Pinpoint the cell where the given text exists, returning its [x, y] midpoint coordinate. 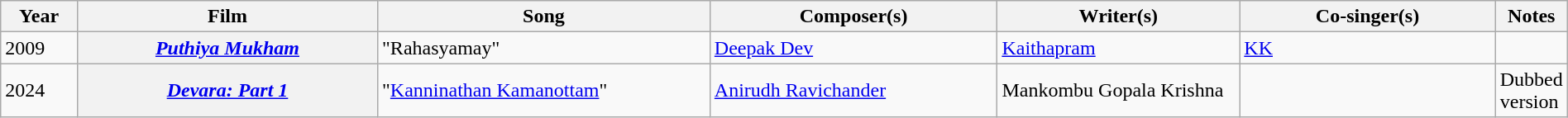
Deepak Dev [853, 48]
Year [40, 17]
KK [1368, 48]
Writer(s) [1118, 17]
"Kanninathan Kamanottam" [544, 91]
Film [227, 17]
"Rahasyamay" [544, 48]
Song [544, 17]
Kaithapram [1118, 48]
Anirudh Ravichander [853, 91]
Dubbed version [1532, 91]
Puthiya Mukham [227, 48]
Devara: Part 1 [227, 91]
2009 [40, 48]
2024 [40, 91]
Notes [1532, 17]
Co-singer(s) [1368, 17]
Composer(s) [853, 17]
Mankombu Gopala Krishna [1118, 91]
